Return (X, Y) of the center of cell containing provided text 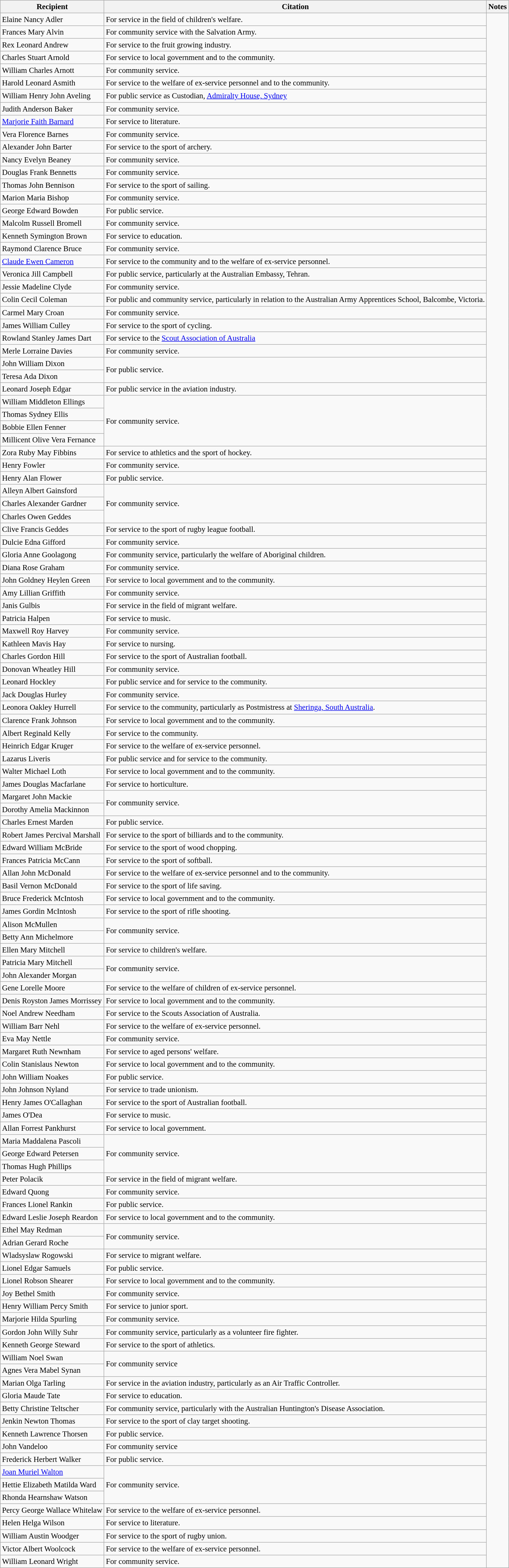
Rhonda Hearnshaw Watson (52, 1497)
Walter Michael Loth (52, 771)
Thomas Hugh Phillips (52, 1166)
Allan John McDonald (52, 873)
Patricia Halpen (52, 618)
Joan Muriel Walton (52, 1472)
Charles Ernest Marden (52, 822)
Alexander John Barter (52, 147)
For service to local government. (295, 1128)
Edward William McBride (52, 848)
Henry Alan Flower (52, 478)
Janis Gulbis (52, 606)
Gene Lorelle Moore (52, 988)
Marian Olga Tarling (52, 1383)
James Douglas Macfarlane (52, 784)
Frances Patricia McCann (52, 861)
Betty Ann Michelmore (52, 937)
Kenneth Symington Brown (52, 236)
Wladsyslaw Rogowski (52, 1255)
John Vandeloo (52, 1447)
Leonard Hockley (52, 682)
Lionel Edgar Samuels (52, 1268)
Diana Rose Graham (52, 567)
Frederick Herbert Walker (52, 1460)
For community service, particularly with the Australian Huntington's Disease Association. (295, 1408)
Marion Maria Bishop (52, 198)
George Edward Bowden (52, 210)
Jack Douglas Hurley (52, 695)
Millicent Olive Vera Fernance (52, 440)
Bobbie Ellen Fenner (52, 427)
Thomas John Bennison (52, 185)
Patricia Mary Mitchell (52, 962)
Hettie Elizabeth Matilda Ward (52, 1485)
Rex Leonard Andrew (52, 45)
Edward Leslie Joseph Reardon (52, 1217)
For service to the Scout Association of Australia (295, 338)
Claude Ewen Cameron (52, 262)
Frances Mary Alvin (52, 32)
John William Dixon (52, 364)
For service in the field of children's welfare. (295, 20)
William Middleton Ellings (52, 402)
For service to the sport of athletics. (295, 1345)
Henry Fowler (52, 465)
Lionel Robson Shearer (52, 1281)
Agnes Vera Mabel Synan (52, 1370)
Marjorie Faith Barnard (52, 121)
Heinrich Edgar Kruger (52, 746)
Joy Bethel Smith (52, 1294)
For service to the fruit growing industry. (295, 45)
Jenkin Newton Thomas (52, 1421)
For service to trade unionism. (295, 1090)
Zora Ruby May Fibbins (52, 453)
William Charles Arnott (52, 71)
For service in the aviation industry, particularly as an Air Traffic Controller. (295, 1383)
For service to the Scouts Association of Australia. (295, 1013)
Judith Anderson Baker (52, 109)
William Austin Woodger (52, 1536)
Albert Reginald Kelly (52, 733)
For service to children's welfare. (295, 950)
Douglas Frank Bennetts (52, 173)
Lazarus Liveris (52, 759)
Maria Maddalena Pascoli (52, 1141)
John Alexander Morgan (52, 975)
Vera Florence Barnes (52, 134)
For service to the sport of rugby union. (295, 1536)
Basil Vernon McDonald (52, 886)
Percy George Wallace Whitelaw (52, 1510)
Edward Quong (52, 1192)
Raymond Clarence Bruce (52, 249)
For community service, particularly as a volunteer fire fighter. (295, 1332)
Merle Lorraine Davies (52, 351)
William Leonard Wright (52, 1561)
Robert James Percival Marshall (52, 835)
Dulcie Edna Gifford (52, 542)
Colin Cecil Coleman (52, 300)
For service to the sport of cycling. (295, 325)
Frances Lionel Rankin (52, 1205)
For public service, particularly at the Australian Embassy, Tehran. (295, 274)
For service to aged persons' welfare. (295, 1052)
Colin Stanislaus Newton (52, 1064)
Eva May Nettle (52, 1039)
Maxwell Roy Harvey (52, 631)
James O'Dea (52, 1115)
For service to athletics and the sport of hockey. (295, 453)
For service to the sport of sailing. (295, 185)
Gordon John Willy Suhr (52, 1332)
Donovan Wheatley Hill (52, 669)
Rowland Stanley James Dart (52, 338)
Henry James O'Callaghan (52, 1103)
Carmel Mary Croan (52, 313)
Kenneth George Steward (52, 1345)
Charles Gordon Hill (52, 657)
William Henry John Aveling (52, 96)
For service to nursing. (295, 644)
Leonora Oakley Hurrell (52, 708)
Bruce Frederick McIntosh (52, 899)
Clive Francis Geddes (52, 529)
For community service, particularly the welfare of Aboriginal children. (295, 555)
For service to the sport of life saving. (295, 886)
Peter Polacik (52, 1179)
Noel Andrew Needham (52, 1013)
Dorothy Amelia Mackinnon (52, 809)
John Johnson Nyland (52, 1090)
For service to migrant welfare. (295, 1255)
William Noel Swan (52, 1358)
Jessie Madeline Clyde (52, 287)
Recipient (52, 7)
For public service in the aviation industry. (295, 389)
Kenneth Lawrence Thorsen (52, 1434)
For community service with the Salvation Army. (295, 32)
For service to the sport of rifle shooting. (295, 911)
Margaret Ruth Newnham (52, 1052)
For service to horticulture. (295, 784)
For service to the community. (295, 733)
Adrian Gerard Roche (52, 1243)
Betty Christine Teltscher (52, 1408)
Thomas Sydney Ellis (52, 415)
For service to the sport of wood chopping. (295, 848)
John William Noakes (52, 1077)
Marjorie Hilda Spurling (52, 1319)
Amy Lillian Griffith (52, 593)
For service to the sport of rugby league football. (295, 529)
Alison McMullen (52, 924)
For service to the sport of clay target shooting. (295, 1421)
William Barr Nehl (52, 1026)
For service to the community, particularly as Postmistress at Sheringa, South Australia. (295, 708)
Charles Owen Geddes (52, 517)
For service to the community and to the welfare of ex-service personnel. (295, 262)
Charles Stuart Arnold (52, 58)
Clarence Frank Johnson (52, 720)
Henry William Percy Smith (52, 1307)
Denis Royston James Morrissey (52, 1001)
George Edward Petersen (52, 1153)
Helen Helga Wilson (52, 1523)
Margaret John Mackie (52, 797)
Gloria Anne Goolagong (52, 555)
Leonard Joseph Edgar (52, 389)
For public and community service, particularly in relation to the Australian Army Apprentices School, Balcombe, Victoria. (295, 300)
For service to the welfare of children of ex-service personnel. (295, 988)
For service to the sport of softball. (295, 861)
Victor Albert Woolcock (52, 1549)
Malcolm Russell Bromell (52, 223)
Allan Forrest Pankhurst (52, 1128)
James Gordin McIntosh (52, 911)
For service to the sport of archery. (295, 147)
Teresa Ada Dixon (52, 376)
Kathleen Mavis Hay (52, 644)
Ellen Mary Mitchell (52, 950)
Charles Alexander Gardner (52, 504)
For service to the sport of billiards and to the community. (295, 835)
Alleyn Albert Gainsford (52, 491)
Nancy Evelyn Beaney (52, 160)
For public service as Custodian, Admiralty House, Sydney (295, 96)
Ethel May Redman (52, 1230)
Harold Leonard Asmith (52, 83)
John Goldney Heylen Green (52, 580)
James William Culley (52, 325)
Veronica Jill Campbell (52, 274)
Citation (295, 7)
Elaine Nancy Adler (52, 20)
Gloria Maude Tate (52, 1396)
Notes (498, 7)
For service to junior sport. (295, 1307)
